Return the (X, Y) coordinate for the center point of the cell that contains the specified text.  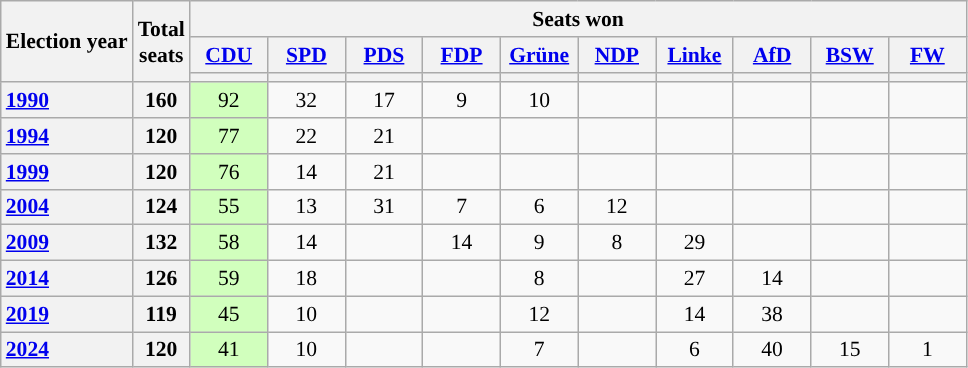
31 (384, 207)
FW (928, 55)
NDP (617, 55)
38 (772, 314)
BSW (850, 55)
58 (229, 243)
CDU (229, 55)
Grüne (539, 55)
2024 (67, 350)
92 (229, 101)
27 (695, 279)
AfD (772, 55)
2004 (67, 207)
Election year (67, 42)
Seats won (578, 19)
124 (162, 207)
17 (384, 101)
59 (229, 279)
2019 (67, 314)
132 (162, 243)
32 (307, 101)
2009 (67, 243)
Linke (695, 55)
41 (229, 350)
1999 (67, 172)
Totalseats (162, 42)
FDP (462, 55)
77 (229, 136)
22 (307, 136)
40 (772, 350)
18 (307, 279)
13 (307, 207)
55 (229, 207)
PDS (384, 55)
1 (928, 350)
SPD (307, 55)
1994 (67, 136)
119 (162, 314)
160 (162, 101)
1990 (67, 101)
45 (229, 314)
29 (695, 243)
76 (229, 172)
126 (162, 279)
15 (850, 350)
2014 (67, 279)
